Determine the [X, Y] coordinate at the center of the cell enclosing the given text.  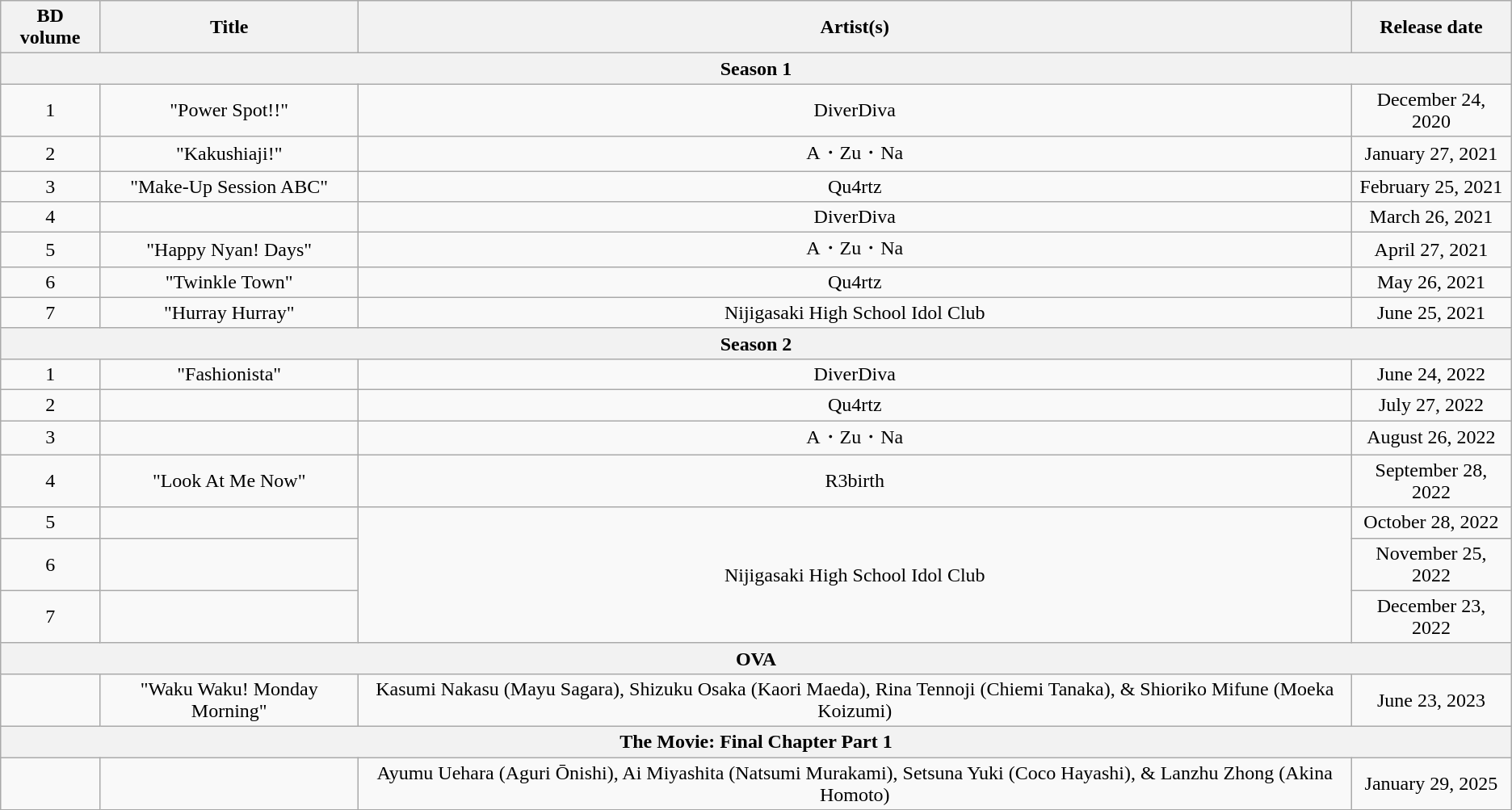
June 23, 2023 [1431, 699]
Artist(s) [855, 27]
"Hurray Hurray" [229, 313]
January 27, 2021 [1431, 153]
Ayumu Uehara (Aguri Ōnishi), Ai Miyashita (Natsumi Murakami), Setsuna Yuki (Coco Hayashi), & Lanzhu Zhong (Akina Homoto) [855, 783]
August 26, 2022 [1431, 438]
Season 1 [756, 69]
February 25, 2021 [1431, 187]
December 23, 2022 [1431, 617]
"Fashionista" [229, 374]
"Look At Me Now" [229, 481]
"Twinkle Town" [229, 282]
May 26, 2021 [1431, 282]
Release date [1431, 27]
April 27, 2021 [1431, 250]
"Waku Waku! Monday Morning" [229, 699]
"Make-Up Session ABC" [229, 187]
September 28, 2022 [1431, 481]
October 28, 2022 [1431, 523]
"Power Spot!!" [229, 110]
January 29, 2025 [1431, 783]
R3birth [855, 481]
July 27, 2022 [1431, 405]
June 24, 2022 [1431, 374]
The Movie: Final Chapter Part 1 [756, 741]
Title [229, 27]
November 25, 2022 [1431, 564]
OVA [756, 658]
BD volume [50, 27]
December 24, 2020 [1431, 110]
Kasumi Nakasu (Mayu Sagara), Shizuku Osaka (Kaori Maeda), Rina Tennoji (Chiemi Tanaka), & Shioriko Mifune (Moeka Koizumi) [855, 699]
June 25, 2021 [1431, 313]
"Kakushiaji!" [229, 153]
Season 2 [756, 343]
"Happy Nyan! Days" [229, 250]
March 26, 2021 [1431, 217]
